For the text-containing cell, return its midpoint in (X, Y) coordinate format. 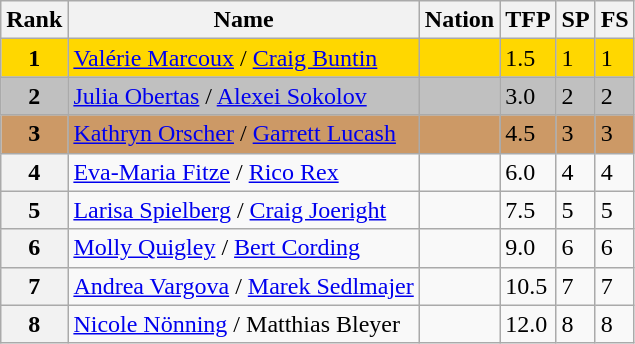
FS (614, 20)
4.5 (528, 134)
6.0 (528, 172)
7.5 (528, 210)
3.0 (528, 96)
1.5 (528, 58)
Julia Obertas / Alexei Sokolov (244, 96)
Andrea Vargova / Marek Sedlmajer (244, 286)
TFP (528, 20)
Eva-Maria Fitze / Rico Rex (244, 172)
Nicole Nönning / Matthias Bleyer (244, 324)
Kathryn Orscher / Garrett Lucash (244, 134)
12.0 (528, 324)
9.0 (528, 248)
Name (244, 20)
Valérie Marcoux / Craig Buntin (244, 58)
SP (576, 20)
Molly Quigley / Bert Cording (244, 248)
Rank (34, 20)
Larisa Spielberg / Craig Joeright (244, 210)
Nation (459, 20)
10.5 (528, 286)
